For the text-containing cell, return its midpoint in (X, Y) coordinate format. 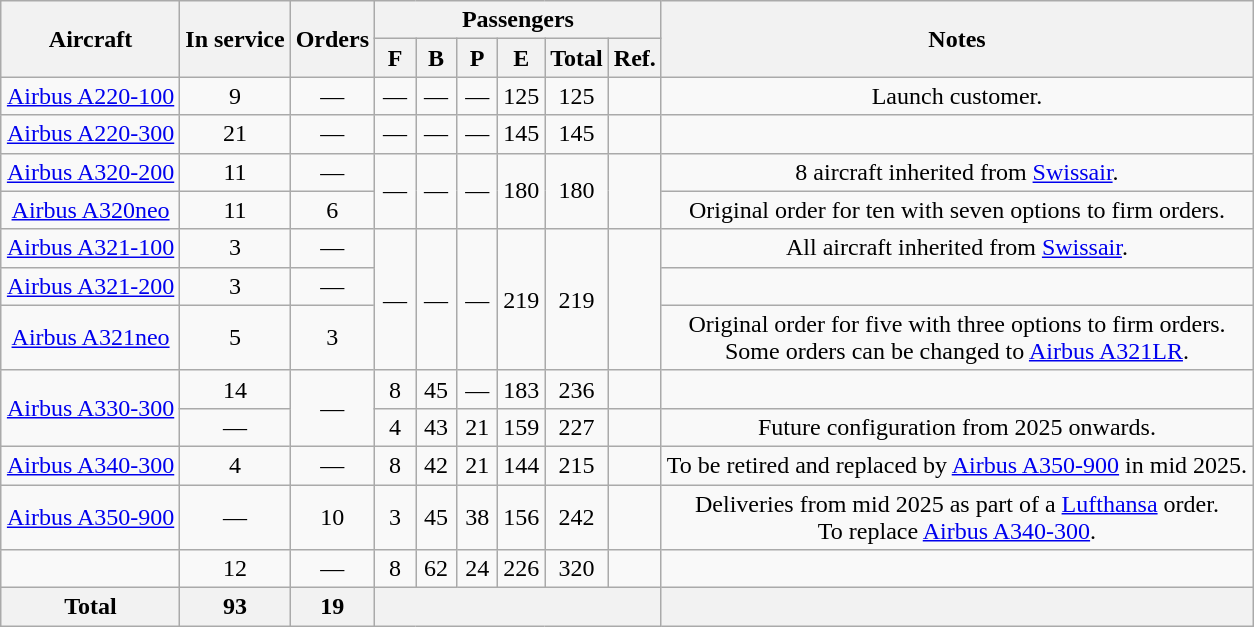
9 (235, 96)
227 (577, 427)
12 (235, 569)
E (522, 58)
Aircraft (90, 39)
Airbus A330-300 (90, 408)
Future configuration from 2025 onwards. (956, 427)
Notes (956, 39)
Airbus A340-300 (90, 465)
F (396, 58)
93 (235, 607)
14 (235, 389)
Airbus A320-200 (90, 172)
10 (332, 516)
38 (478, 516)
43 (436, 427)
159 (522, 427)
320 (577, 569)
Original order for ten with seven options to firm orders. (956, 210)
144 (522, 465)
8 aircraft inherited from Swissair. (956, 172)
Airbus A321neo (90, 338)
156 (522, 516)
Airbus A320neo (90, 210)
B (436, 58)
Airbus A220-100 (90, 96)
Passengers (518, 20)
5 (235, 338)
6 (332, 210)
183 (522, 389)
Ref. (634, 58)
19 (332, 607)
Orders (332, 39)
Original order for five with three options to firm orders.Some orders can be changed to Airbus A321LR. (956, 338)
To be retired and replaced by Airbus A350-900 in mid 2025. (956, 465)
242 (577, 516)
Airbus A321-100 (90, 248)
42 (436, 465)
Airbus A350-900 (90, 516)
Launch customer. (956, 96)
24 (478, 569)
Deliveries from mid 2025 as part of a Lufthansa order. To replace Airbus A340-300. (956, 516)
215 (577, 465)
All aircraft inherited from Swissair. (956, 248)
Airbus A220-300 (90, 134)
226 (522, 569)
236 (577, 389)
P (478, 58)
Airbus A321-200 (90, 286)
62 (436, 569)
In service (235, 39)
